Extract the (X, Y) coordinate from the center of the cell holding the provided text.  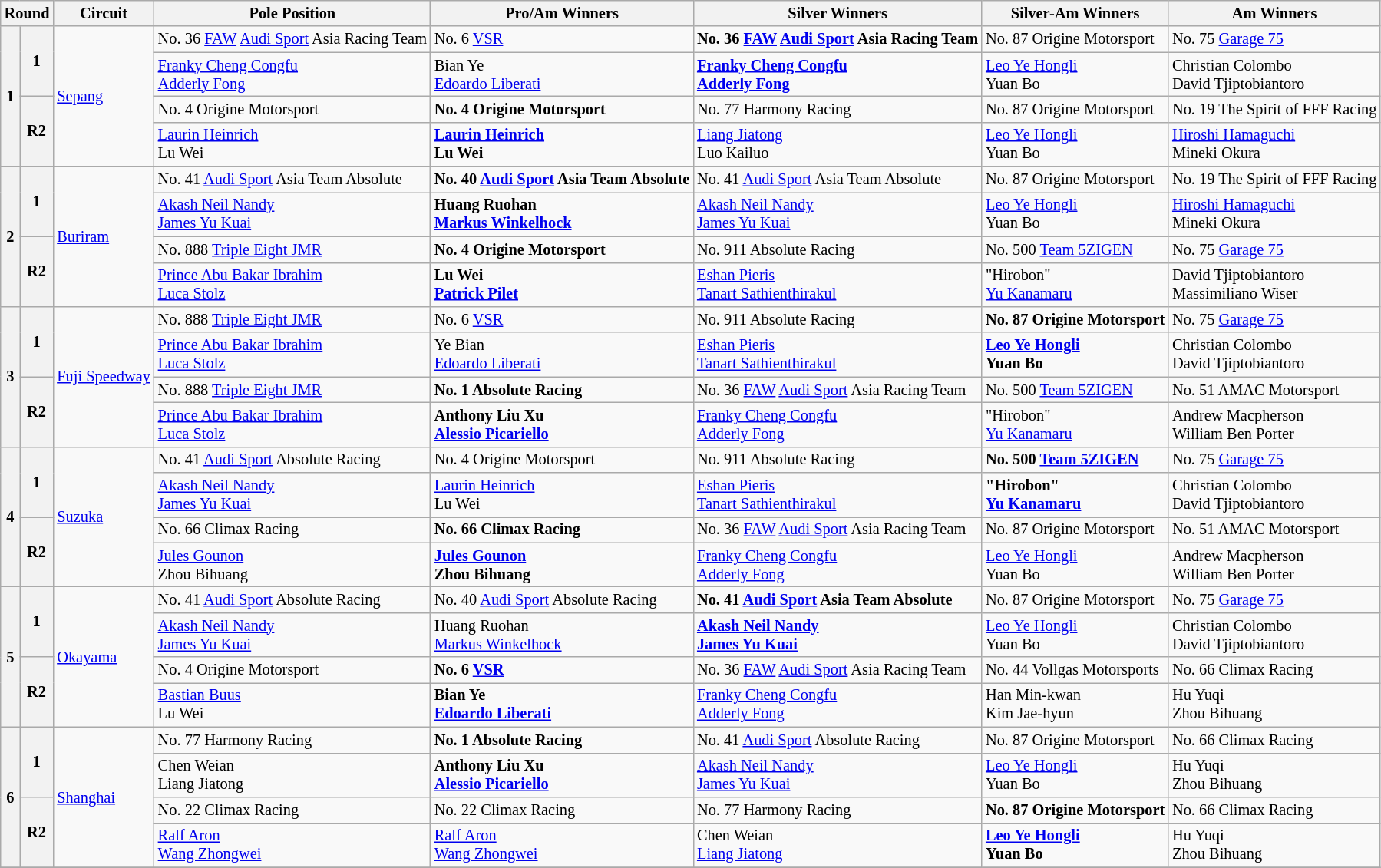
Bastian Buus Lu Wei (292, 705)
Silver Winners (838, 13)
5 (11, 657)
Am Winners (1274, 13)
Shanghai (103, 797)
Silver-Am Winners (1075, 13)
6 (11, 797)
Suzuka (103, 517)
Pole Position (292, 13)
Lu Wei Patrick Pilet (562, 285)
3 (11, 376)
Sepang (103, 97)
4 (11, 517)
Pro/Am Winners (562, 13)
Ye Bian Edoardo Liberati (562, 355)
2 (11, 236)
No. 44 Vollgas Motorsports (1075, 670)
No. 40 Audi Sport Absolute Racing (562, 599)
Buriram (103, 236)
Fuji Speedway (103, 376)
No. 40 Audi Sport Asia Team Absolute (562, 180)
David Tjiptobiantoro Massimiliano Wiser (1274, 285)
Circuit (103, 13)
Han Min-kwan Kim Jae-hyun (1075, 705)
Round (28, 13)
Liang Jiatong Luo Kailuo (838, 144)
Okayama (103, 657)
